Provide the (X, Y) coordinate of the cell's center where the given text is located.  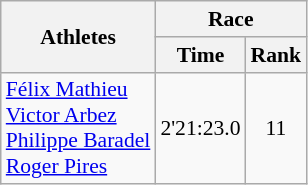
2'21:23.0 (200, 128)
Athletes (78, 36)
Félix MathieuVictor ArbezPhilippe BaradelRoger Pires (78, 128)
11 (276, 128)
Time (200, 55)
Rank (276, 55)
Race (230, 19)
